Return the (X, Y) coordinate for the center point of the cell that contains the specified text.  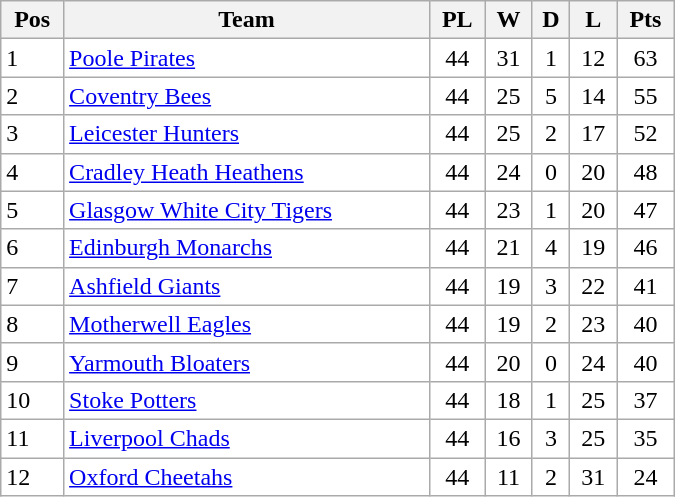
10 (32, 400)
9 (32, 362)
55 (646, 96)
18 (508, 400)
47 (646, 210)
8 (32, 324)
16 (508, 438)
Pts (646, 20)
L (594, 20)
46 (646, 248)
Cradley Heath Heathens (247, 172)
Oxford Cheetahs (247, 477)
Motherwell Eagles (247, 324)
Liverpool Chads (247, 438)
35 (646, 438)
52 (646, 134)
63 (646, 58)
Ashfield Giants (247, 286)
41 (646, 286)
22 (594, 286)
Yarmouth Bloaters (247, 362)
Team (247, 20)
37 (646, 400)
Glasgow White City Tigers (247, 210)
Poole Pirates (247, 58)
17 (594, 134)
Edinburgh Monarchs (247, 248)
W (508, 20)
7 (32, 286)
6 (32, 248)
Leicester Hunters (247, 134)
21 (508, 248)
Coventry Bees (247, 96)
D (551, 20)
Pos (32, 20)
14 (594, 96)
PL (457, 20)
48 (646, 172)
Stoke Potters (247, 400)
